Capture the cell that displays the provided text and extract its (x, y) central coordinate. 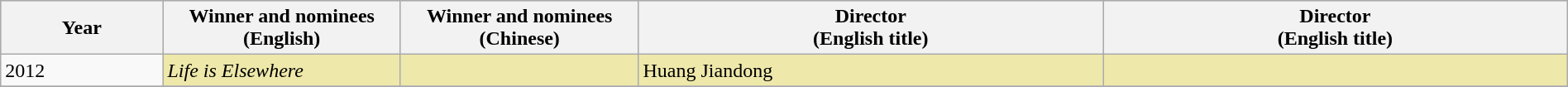
2012 (82, 70)
Winner and nominees(English) (282, 28)
Life is Elsewhere (282, 70)
Winner and nominees(Chinese) (519, 28)
Year (82, 28)
Huang Jiandong (871, 70)
